Detect which cell encompasses the target text, then output its [x, y] center coordinate. 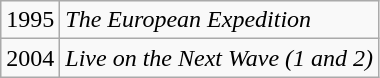
The European Expedition [220, 20]
2004 [30, 58]
1995 [30, 20]
Live on the Next Wave (1 and 2) [220, 58]
